Find where the given text appears and provide that cell's center as [x, y] coordinate. 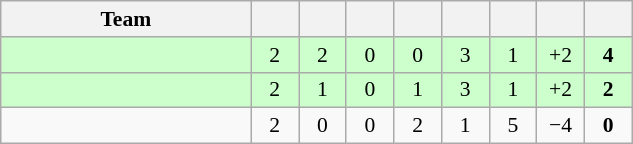
Team [126, 19]
5 [513, 126]
−4 [561, 126]
4 [608, 55]
